Detect which cell encompasses the target text, then output its (x, y) center coordinate. 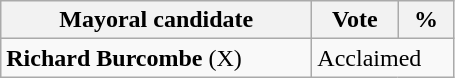
Acclaimed (383, 58)
Mayoral candidate (156, 20)
% (426, 20)
Richard Burcombe (X) (156, 58)
Vote (355, 20)
